Locate the cell with the specified text and output its (X, Y) center coordinate. 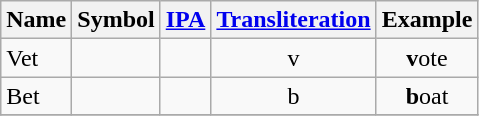
Example (427, 20)
Symbol (116, 20)
v (294, 58)
Bet (36, 96)
Vet (36, 58)
b (294, 96)
Transliteration (294, 20)
boat (427, 96)
Name (36, 20)
vote (427, 58)
IPA (186, 20)
